Pinpoint the cell where the given text exists, returning its [X, Y] midpoint coordinate. 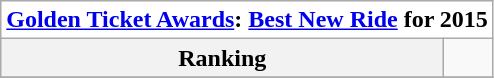
Golden Ticket Awards: Best New Ride for 2015 [248, 20]
Ranking [222, 58]
